Output the (X, Y) coordinate of the center of the cell containing the given text.  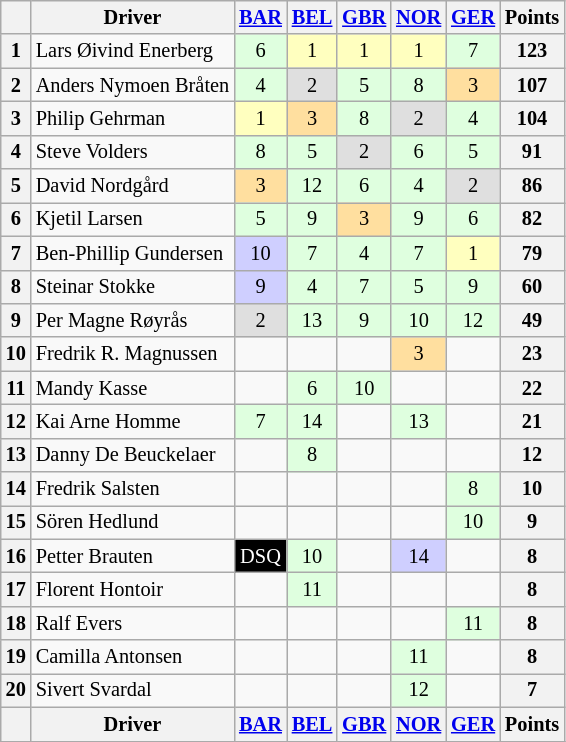
18 (16, 623)
DSQ (260, 556)
16 (16, 556)
Ben-Phillip Gundersen (132, 253)
Florent Hontoir (132, 589)
David Nordgård (132, 186)
15 (16, 522)
Steinar Stokke (132, 287)
82 (532, 219)
107 (532, 85)
60 (532, 287)
91 (532, 152)
49 (532, 320)
Sören Hedlund (132, 522)
86 (532, 186)
23 (532, 354)
Per Magne Røyrås (132, 320)
17 (16, 589)
Mandy Kasse (132, 388)
22 (532, 388)
Danny De Beuckelaer (132, 455)
123 (532, 51)
Philip Gehrman (132, 118)
104 (532, 118)
Kjetil Larsen (132, 219)
Fredrik Salsten (132, 489)
Steve Volders (132, 152)
Ralf Evers (132, 623)
21 (532, 421)
Petter Brauten (132, 556)
Fredrik R. Magnussen (132, 354)
79 (532, 253)
Lars Øivind Enerberg (132, 51)
Anders Nymoen Bråten (132, 85)
Camilla Antonsen (132, 657)
Kai Arne Homme (132, 421)
20 (16, 690)
19 (16, 657)
Sivert Svardal (132, 690)
